Determine the (X, Y) coordinate at the center of the cell enclosing the given text.  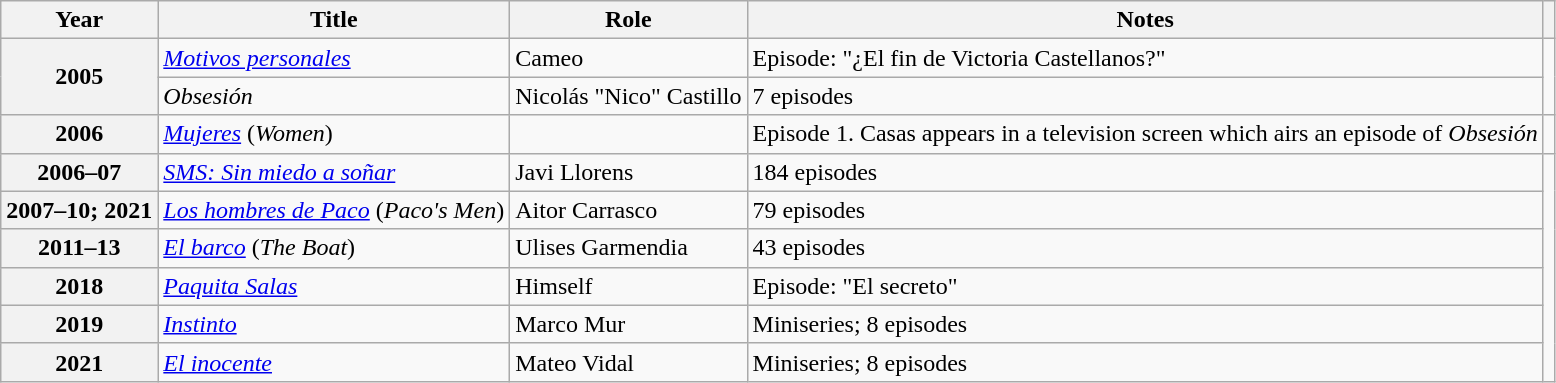
Himself (628, 286)
SMS: Sin miedo a soñar (334, 172)
7 episodes (1145, 96)
El inocente (334, 362)
Role (628, 20)
2006–07 (80, 172)
Obsesión (334, 96)
Los hombres de Paco (Paco's Men) (334, 210)
Javi Llorens (628, 172)
Mujeres (Women) (334, 134)
Title (334, 20)
El barco (The Boat) (334, 248)
Episode 1. Casas appears in a television screen which airs an episode of Obsesión (1145, 134)
2021 (80, 362)
Marco Mur (628, 324)
43 episodes (1145, 248)
Aitor Carrasco (628, 210)
Motivos personales (334, 58)
2006 (80, 134)
Nicolás "Nico" Castillo (628, 96)
Ulises Garmendia (628, 248)
2007–10; 2021 (80, 210)
Episode: "¿El fin de Victoria Castellanos?" (1145, 58)
Paquita Salas (334, 286)
2018 (80, 286)
Instinto (334, 324)
2005 (80, 77)
184 episodes (1145, 172)
Mateo Vidal (628, 362)
Episode: "El secreto" (1145, 286)
2011–13 (80, 248)
2019 (80, 324)
79 episodes (1145, 210)
Cameo (628, 58)
Notes (1145, 20)
Year (80, 20)
